Identify which cell holds the provided text, then report its (X, Y) central coordinate. 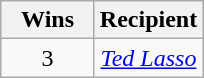
Recipient (148, 20)
Ted Lasso (148, 58)
Wins (48, 20)
3 (48, 58)
